Determine the (x, y) coordinate at the center of the cell enclosing the given text.  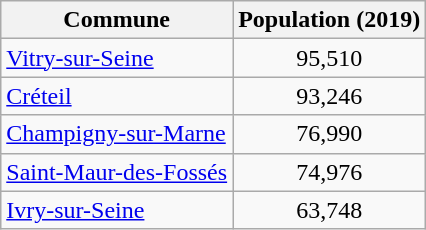
Champigny-sur-Marne (117, 134)
76,990 (330, 134)
Population (2019) (330, 20)
Vitry-sur-Seine (117, 58)
Saint-Maur-des-Fossés (117, 172)
74,976 (330, 172)
93,246 (330, 96)
95,510 (330, 58)
Créteil (117, 96)
Commune (117, 20)
Ivry-sur-Seine (117, 210)
63,748 (330, 210)
